Search for the cell housing the specified text and yield its [X, Y] center coordinate. 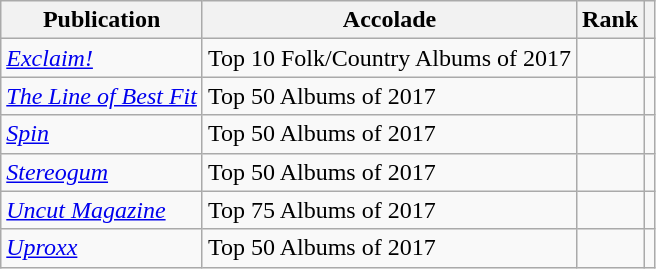
Exclaim! [102, 58]
Top 75 Albums of 2017 [389, 210]
Accolade [389, 20]
Stereogum [102, 172]
Spin [102, 134]
Uproxx [102, 248]
Publication [102, 20]
The Line of Best Fit [102, 96]
Rank [610, 20]
Uncut Magazine [102, 210]
Top 10 Folk/Country Albums of 2017 [389, 58]
